Search for the cell housing the specified text and yield its (x, y) center coordinate. 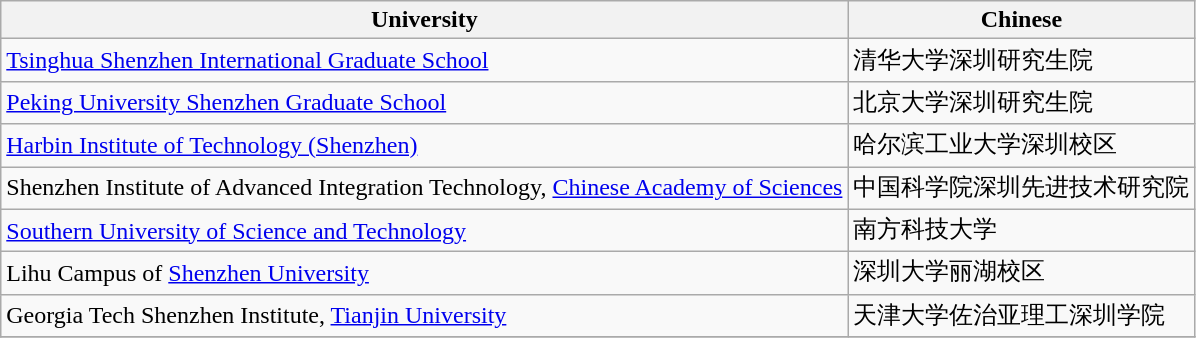
清华大学深圳研究生院 (1022, 60)
Tsinghua Shenzhen International Graduate School (424, 60)
天津大学佐治亚理工深圳学院 (1022, 316)
南方科技大学 (1022, 230)
Southern University of Science and Technology (424, 230)
中国科学院深圳先进技术研究院 (1022, 188)
Harbin Institute of Technology (Shenzhen) (424, 146)
Georgia Tech Shenzhen Institute, Tianjin University (424, 316)
Shenzhen Institute of Advanced Integration Technology, Chinese Academy of Sciences (424, 188)
University (424, 20)
Lihu Campus of Shenzhen University (424, 274)
哈尔滨工业大学深圳校区 (1022, 146)
北京大学深圳研究生院 (1022, 102)
深圳大学丽湖校区 (1022, 274)
Peking University Shenzhen Graduate School (424, 102)
Chinese (1022, 20)
